Search for the cell housing the specified text and yield its [X, Y] center coordinate. 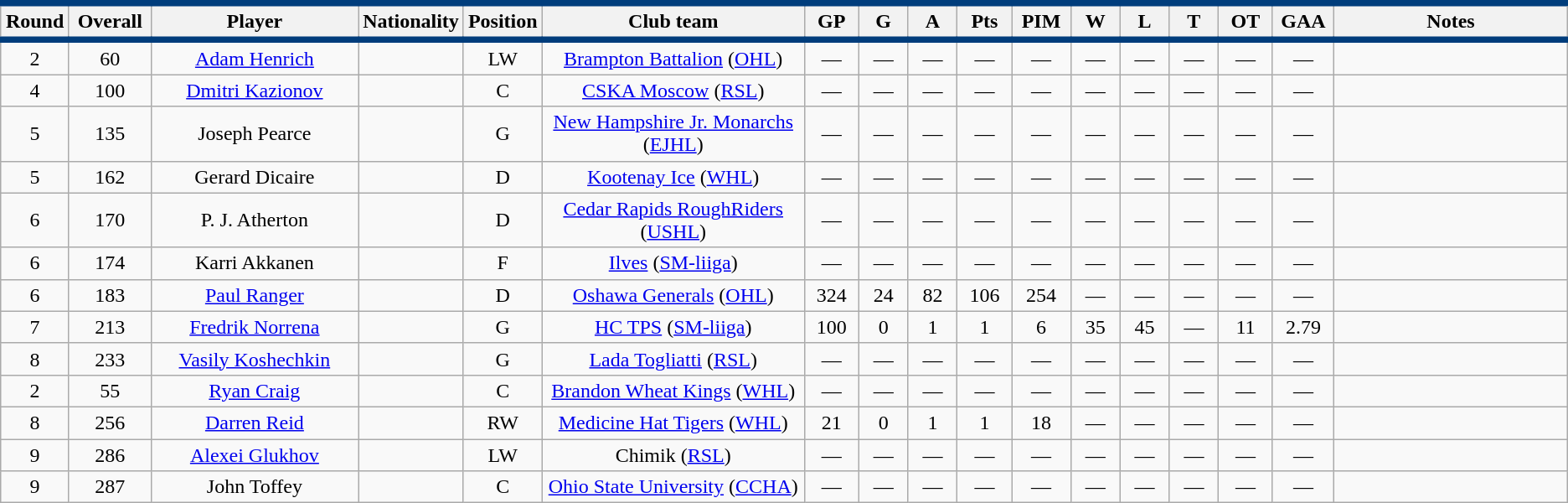
Kootenay Ice (WHL) [673, 177]
Ryan Craig [255, 391]
24 [883, 295]
CSKA Moscow (RSL) [673, 91]
174 [110, 263]
T [1194, 22]
18 [1041, 423]
Alexei Glukhov [255, 455]
4 [35, 91]
35 [1096, 327]
233 [110, 359]
RW [503, 423]
Nationality [411, 22]
Medicine Hat Tigers (WHL) [673, 423]
135 [110, 134]
60 [110, 57]
Lada Togliatti (RSL) [673, 359]
A [933, 22]
Notes [1451, 22]
Ohio State University (CCHA) [673, 487]
Round [35, 22]
Vasily Koshechkin [255, 359]
HC TPS (SM-liiga) [673, 327]
183 [110, 295]
170 [110, 220]
2.79 [1303, 327]
PIM [1041, 22]
Overall [110, 22]
55 [110, 391]
162 [110, 177]
GAA [1303, 22]
Club team [673, 22]
256 [110, 423]
82 [933, 295]
254 [1041, 295]
45 [1144, 327]
Chimik (RSL) [673, 455]
Cedar Rapids RoughRiders (USHL) [673, 220]
Oshawa Generals (OHL) [673, 295]
John Toffey [255, 487]
Pts [985, 22]
106 [985, 295]
Dmitri Kazionov [255, 91]
Karri Akkanen [255, 263]
Position [503, 22]
21 [831, 423]
213 [110, 327]
7 [35, 327]
Joseph Pearce [255, 134]
OT [1246, 22]
New Hampshire Jr. Monarchs (EJHL) [673, 134]
F [503, 263]
L [1144, 22]
286 [110, 455]
Fredrik Norrena [255, 327]
Darren Reid [255, 423]
GP [831, 22]
Paul Ranger [255, 295]
W [1096, 22]
324 [831, 295]
Gerard Dicaire [255, 177]
287 [110, 487]
11 [1246, 327]
Brandon Wheat Kings (WHL) [673, 391]
Brampton Battalion (OHL) [673, 57]
Ilves (SM-liiga) [673, 263]
Adam Henrich [255, 57]
P. J. Atherton [255, 220]
Player [255, 22]
